Pinpoint the cell where the given text exists, returning its (x, y) midpoint coordinate. 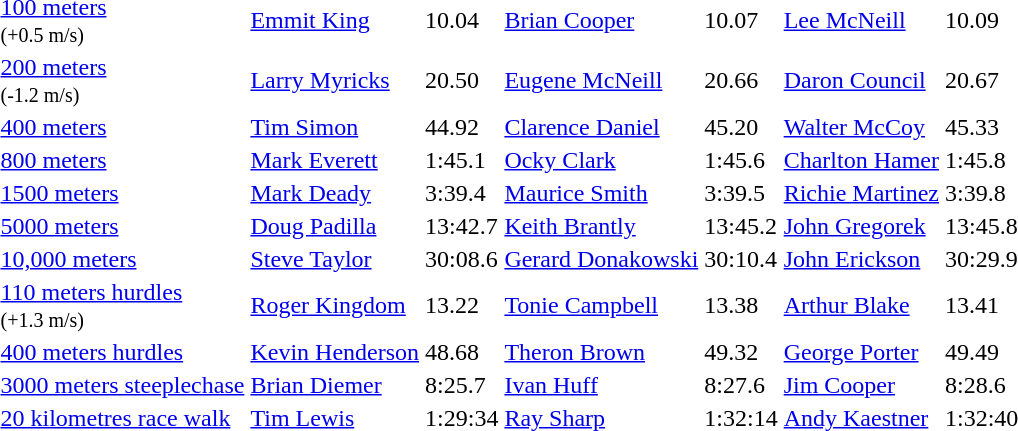
Brian Diemer (335, 385)
Arthur Blake (861, 306)
8:27.6 (741, 385)
44.92 (462, 127)
Charlton Hamer (861, 160)
Daron Council (861, 80)
Eugene McNeill (602, 80)
1:45.6 (741, 160)
20.66 (741, 80)
Roger Kingdom (335, 306)
Maurice Smith (602, 193)
Jim Cooper (861, 385)
30:08.6 (462, 259)
8:25.7 (462, 385)
Keith Brantly (602, 226)
John Gregorek (861, 226)
49.32 (741, 352)
13.38 (741, 306)
Clarence Daniel (602, 127)
Richie Martinez (861, 193)
3:39.5 (741, 193)
20.50 (462, 80)
48.68 (462, 352)
Larry Myricks (335, 80)
Mark Deady (335, 193)
Mark Everett (335, 160)
Doug Padilla (335, 226)
Tonie Campbell (602, 306)
Theron Brown (602, 352)
John Erickson (861, 259)
13:45.2 (741, 226)
Ocky Clark (602, 160)
30:10.4 (741, 259)
Steve Taylor (335, 259)
1:45.1 (462, 160)
3:39.4 (462, 193)
Kevin Henderson (335, 352)
Tim Simon (335, 127)
George Porter (861, 352)
13:42.7 (462, 226)
13.22 (462, 306)
Ivan Huff (602, 385)
Gerard Donakowski (602, 259)
45.20 (741, 127)
Walter McCoy (861, 127)
